Detect which cell encompasses the target text, then output its (x, y) center coordinate. 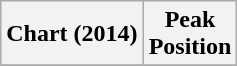
Chart (2014) (72, 34)
Peak Position (190, 34)
